Detect which cell encompasses the target text, then output its [X, Y] center coordinate. 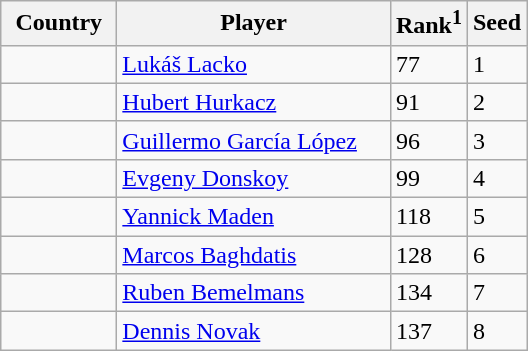
3 [496, 140]
2 [496, 102]
Guillermo García López [254, 140]
Player [254, 24]
118 [428, 217]
96 [428, 140]
Ruben Bemelmans [254, 293]
1 [496, 64]
5 [496, 217]
6 [496, 255]
8 [496, 331]
Yannick Maden [254, 217]
99 [428, 178]
Dennis Novak [254, 331]
7 [496, 293]
128 [428, 255]
137 [428, 331]
Seed [496, 24]
91 [428, 102]
Hubert Hurkacz [254, 102]
Country [59, 24]
4 [496, 178]
Lukáš Lacko [254, 64]
134 [428, 293]
Evgeny Donskoy [254, 178]
77 [428, 64]
Rank1 [428, 24]
Marcos Baghdatis [254, 255]
